Return the [X, Y] coordinate for the center point of the cell that contains the specified text.  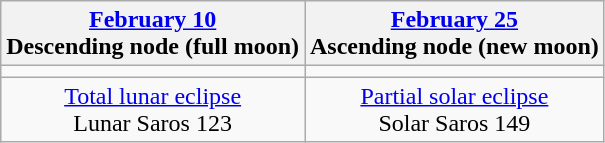
February 25Ascending node (new moon) [454, 34]
February 10Descending node (full moon) [153, 34]
Total lunar eclipseLunar Saros 123 [153, 110]
Partial solar eclipseSolar Saros 149 [454, 110]
